Determine the (x, y) coordinate at the center of the cell enclosing the given text.  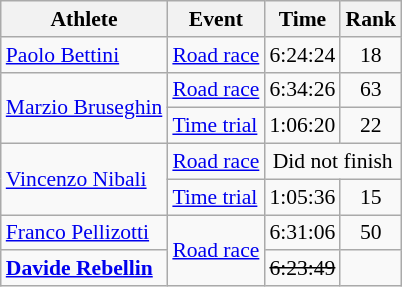
Athlete (84, 19)
63 (370, 90)
Franco Pellizotti (84, 233)
Time (302, 19)
Event (216, 19)
6:23:49 (302, 269)
Did not finish (332, 162)
1:05:36 (302, 197)
Paolo Bettini (84, 55)
1:06:20 (302, 126)
6:24:24 (302, 55)
Davide Rebellin (84, 269)
Vincenzo Nibali (84, 180)
22 (370, 126)
Marzio Bruseghin (84, 108)
50 (370, 233)
6:31:06 (302, 233)
18 (370, 55)
6:34:26 (302, 90)
Rank (370, 19)
15 (370, 197)
